For the text-containing cell, return its midpoint in [x, y] coordinate format. 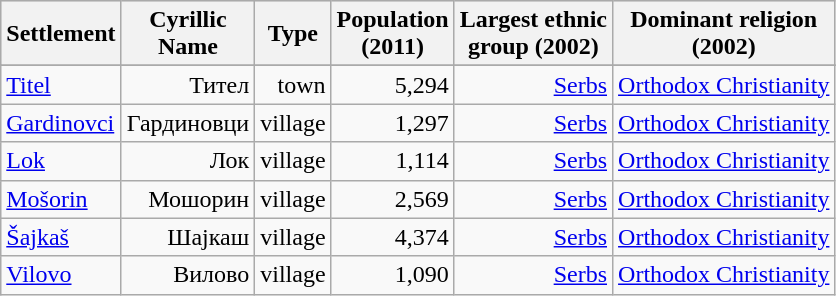
Šajkaš [61, 237]
Шајкаш [188, 237]
Тител [188, 85]
1,090 [392, 275]
CyrillicName [188, 34]
Gardinovci [61, 123]
Largest ethnicgroup (2002) [533, 34]
Vilovo [61, 275]
5,294 [392, 85]
Population(2011) [392, 34]
Mošorin [61, 199]
Гардиновци [188, 123]
1,114 [392, 161]
1,297 [392, 123]
4,374 [392, 237]
2,569 [392, 199]
Вилово [188, 275]
Type [293, 34]
Лок [188, 161]
Мошорин [188, 199]
Dominant religion(2002) [724, 34]
Titel [61, 85]
town [293, 85]
Lok [61, 161]
Settlement [61, 34]
